Identify which cell holds the provided text, then report its (x, y) central coordinate. 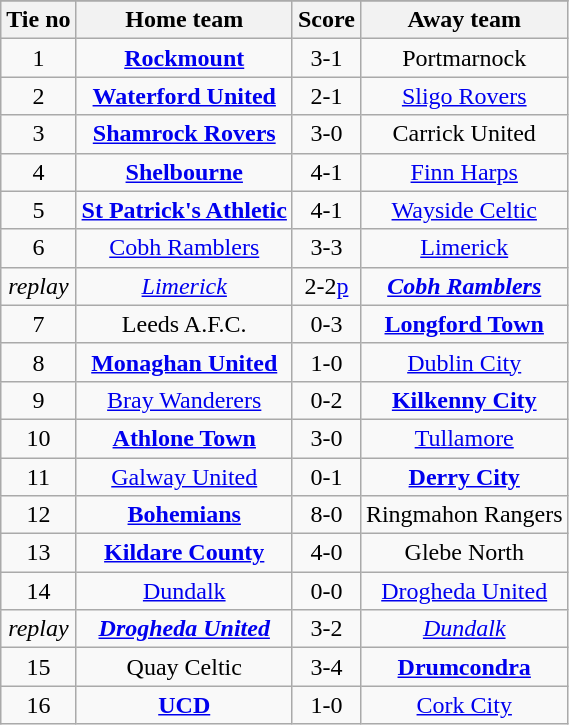
5 (38, 210)
Sligo Rovers (464, 96)
0-1 (326, 477)
10 (38, 438)
Dublin City (464, 362)
Galway United (184, 477)
Shelbourne (184, 172)
15 (38, 667)
Drumcondra (464, 667)
Derry City (464, 477)
2 (38, 96)
2-2p (326, 286)
Monaghan United (184, 362)
Portmarnock (464, 58)
12 (38, 515)
0-3 (326, 324)
7 (38, 324)
Home team (184, 20)
3-3 (326, 248)
Glebe North (464, 553)
3-1 (326, 58)
Score (326, 20)
Bohemians (184, 515)
3-4 (326, 667)
Longford Town (464, 324)
Cork City (464, 705)
3 (38, 134)
Bray Wanderers (184, 400)
11 (38, 477)
Finn Harps (464, 172)
Carrick United (464, 134)
14 (38, 591)
6 (38, 248)
13 (38, 553)
Kildare County (184, 553)
0-0 (326, 591)
UCD (184, 705)
Quay Celtic (184, 667)
8 (38, 362)
Athlone Town (184, 438)
St Patrick's Athletic (184, 210)
8-0 (326, 515)
3-2 (326, 629)
0-2 (326, 400)
Shamrock Rovers (184, 134)
4 (38, 172)
2-1 (326, 96)
Away team (464, 20)
4-0 (326, 553)
9 (38, 400)
Ringmahon Rangers (464, 515)
Wayside Celtic (464, 210)
1 (38, 58)
Tullamore (464, 438)
Waterford United (184, 96)
Rockmount (184, 58)
16 (38, 705)
Kilkenny City (464, 400)
Leeds A.F.C. (184, 324)
Tie no (38, 20)
